Detect which cell encompasses the target text, then output its (X, Y) center coordinate. 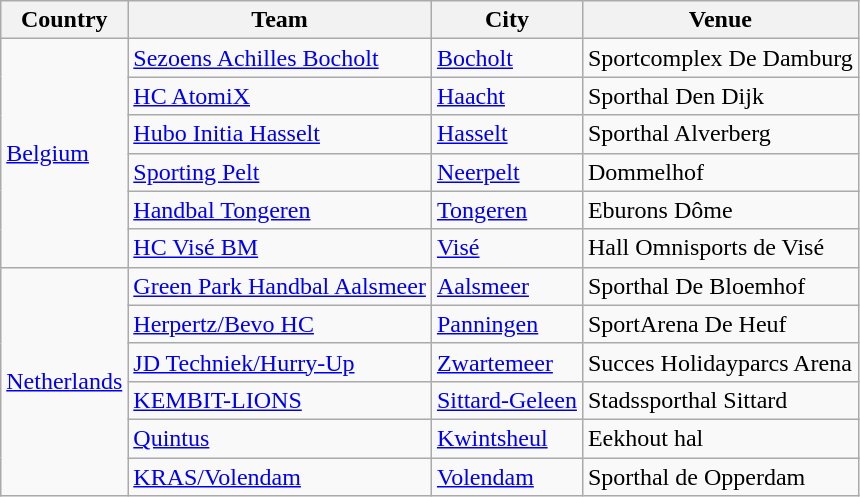
Panningen (506, 324)
Sporthal Den Dijk (720, 96)
HC Visé BM (280, 248)
Tongeren (506, 210)
Sporthal de Opperdam (720, 477)
Hubo Initia Hasselt (280, 134)
KEMBIT-LIONS (280, 400)
Quintus (280, 438)
Netherlands (64, 381)
Visé (506, 248)
Bocholt (506, 58)
JD Techniek/Hurry-Up (280, 362)
Aalsmeer (506, 286)
Sezoens Achilles Bocholt (280, 58)
Dommelhof (720, 172)
SportArena De Heuf (720, 324)
Kwintsheul (506, 438)
Green Park Handbal Aalsmeer (280, 286)
Country (64, 20)
Succes Holidayparcs Arena (720, 362)
Sportcomplex De Damburg (720, 58)
Sporting Pelt (280, 172)
Haacht (506, 96)
Eburons Dôme (720, 210)
Eekhout hal (720, 438)
Sporthal De Bloemhof (720, 286)
Hasselt (506, 134)
Stadssporthal Sittard (720, 400)
Volendam (506, 477)
Neerpelt (506, 172)
Sittard-Geleen (506, 400)
Handbal Tongeren (280, 210)
Zwartemeer (506, 362)
Venue (720, 20)
Sporthal Alverberg (720, 134)
City (506, 20)
Herpertz/Bevo HC (280, 324)
Belgium (64, 153)
Hall Omnisports de Visé (720, 248)
KRAS/Volendam (280, 477)
Team (280, 20)
HC AtomiX (280, 96)
